For the text-containing cell, return its midpoint in (X, Y) coordinate format. 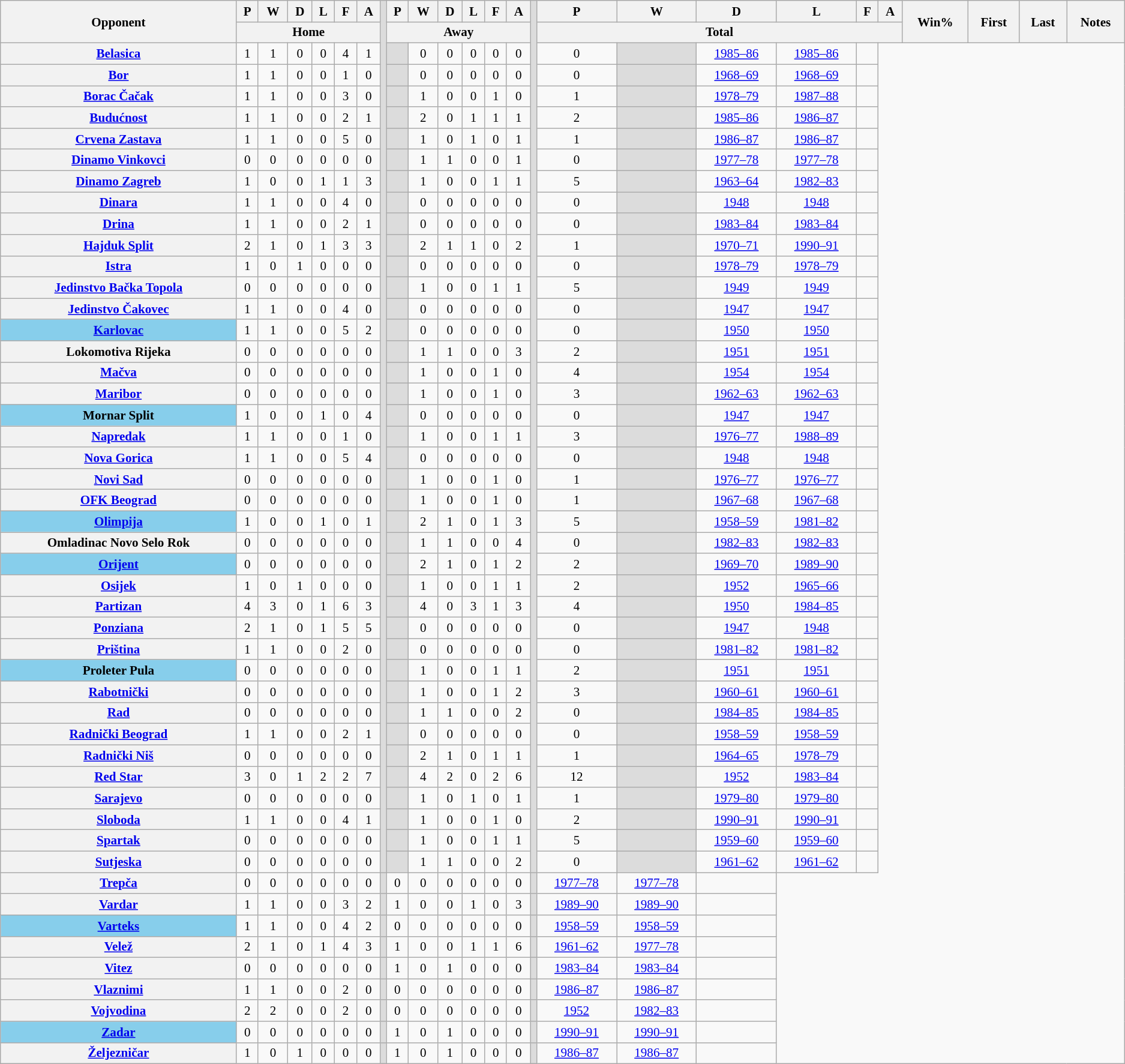
Nova Gorica (119, 457)
Dinara (119, 203)
Priština (119, 649)
Red Star (119, 777)
Away (458, 32)
Varteks (119, 925)
Osijek (119, 586)
12 (576, 777)
Jedinstvo Čakovec (119, 308)
Notes (1096, 22)
Spartak (119, 840)
1987–88 (816, 96)
Vardar (119, 904)
Rad (119, 713)
Rabotnički (119, 691)
Velež (119, 947)
Maribor (119, 394)
Orijent (119, 564)
Radnički Niš (119, 755)
1964–65 (737, 755)
Bor (119, 74)
First (994, 22)
Opponent (119, 22)
Karlovac (119, 330)
Borac Čačak (119, 96)
Istra (119, 266)
Sarajevo (119, 798)
Partizan (119, 606)
Dinamo Zagreb (119, 181)
Mačva (119, 372)
1963–64 (737, 181)
Drina (119, 223)
Proleter Pula (119, 670)
Crvena Zastava (119, 138)
Trepča (119, 883)
Vitez (119, 969)
1988–89 (816, 437)
Jedinstvo Bačka Topola (119, 288)
Vojvodina (119, 1011)
Olimpija (119, 521)
OFK Beograd (119, 500)
7 (368, 777)
Sutjeska (119, 862)
1969–70 (737, 564)
1970–71 (737, 245)
Belasica (119, 54)
Budućnost (119, 118)
Lokomotiva Rijeka (119, 352)
Omladinac Novo Selo Rok (119, 543)
Zadar (119, 1032)
Napredak (119, 437)
Win% (935, 22)
Home (308, 32)
1965–66 (816, 586)
Ponziana (119, 628)
Mornar Split (119, 415)
Dinamo Vinkovci (119, 160)
Radnički Beograd (119, 735)
Novi Sad (119, 479)
Vlaznimi (119, 989)
Hajduk Split (119, 245)
Last (1043, 22)
Željezničar (119, 1053)
Sloboda (119, 819)
Total (719, 32)
